Extract the (x, y) coordinate from the center of the cell holding the provided text.  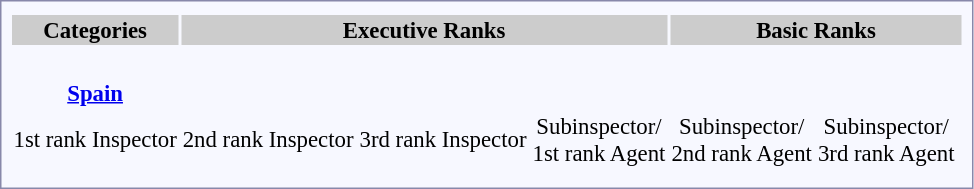
3rd rank Inspector (443, 140)
Basic Ranks (816, 30)
2nd rank Inspector (268, 140)
Categories (95, 30)
Subinspector/1st rank Agent (599, 140)
Subinspector/2nd rank Agent (742, 140)
1st rank Inspector (95, 140)
Subinspector/3rd rank Agent (886, 140)
Executive Ranks (424, 30)
Spain (95, 80)
